For the text-containing cell, return its midpoint in (X, Y) coordinate format. 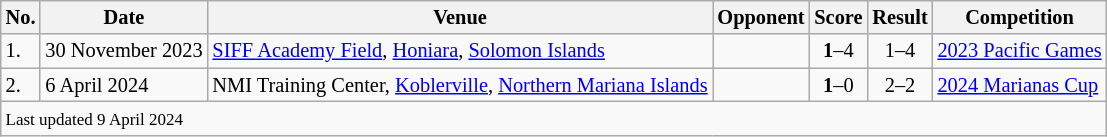
1–0 (838, 85)
No. (21, 17)
Opponent (760, 17)
Score (838, 17)
2024 Marianas Cup (1020, 85)
30 November 2023 (124, 51)
Result (900, 17)
1. (21, 51)
SIFF Academy Field, Honiara, Solomon Islands (460, 51)
NMI Training Center, Koblerville, Northern Mariana Islands (460, 85)
2. (21, 85)
2023 Pacific Games (1020, 51)
Venue (460, 17)
Last updated 9 April 2024 (554, 118)
Competition (1020, 17)
Date (124, 17)
6 April 2024 (124, 85)
2–2 (900, 85)
